Find where the given text appears and provide that cell's center as (X, Y) coordinate. 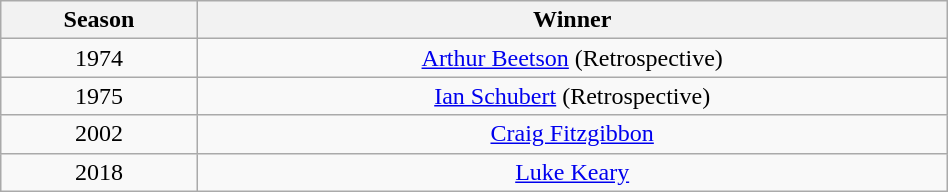
1975 (99, 96)
2002 (99, 134)
Ian Schubert (Retrospective) (572, 96)
Arthur Beetson (Retrospective) (572, 58)
Season (99, 20)
Winner (572, 20)
Luke Keary (572, 172)
1974 (99, 58)
Craig Fitzgibbon (572, 134)
2018 (99, 172)
